Capture the cell that displays the provided text and extract its [x, y] central coordinate. 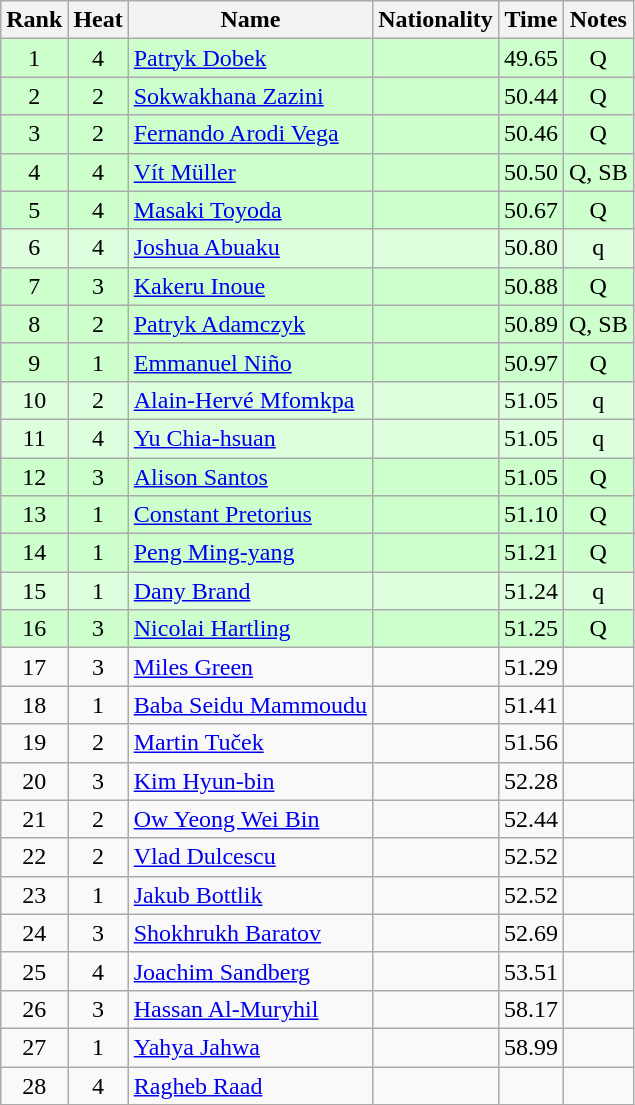
Hassan Al-Muryhil [250, 1009]
52.28 [530, 781]
15 [34, 591]
Peng Ming-yang [250, 553]
50.44 [530, 96]
Patryk Adamczyk [250, 324]
Alison Santos [250, 477]
53.51 [530, 971]
14 [34, 553]
Ow Yeong Wei Bin [250, 819]
51.24 [530, 591]
19 [34, 743]
51.29 [530, 667]
12 [34, 477]
50.50 [530, 172]
10 [34, 400]
52.44 [530, 819]
51.25 [530, 629]
51.41 [530, 705]
21 [34, 819]
49.65 [530, 58]
Baba Seidu Mammoudu [250, 705]
Miles Green [250, 667]
24 [34, 933]
7 [34, 286]
Joachim Sandberg [250, 971]
Vít Müller [250, 172]
Constant Pretorius [250, 515]
51.56 [530, 743]
Time [530, 20]
9 [34, 362]
Ragheb Raad [250, 1085]
51.21 [530, 553]
Kim Hyun-bin [250, 781]
50.88 [530, 286]
50.67 [530, 210]
Nicolai Hartling [250, 629]
Yu Chia-hsuan [250, 438]
28 [34, 1085]
Dany Brand [250, 591]
22 [34, 857]
50.97 [530, 362]
25 [34, 971]
26 [34, 1009]
Joshua Abuaku [250, 248]
50.89 [530, 324]
Martin Tuček [250, 743]
18 [34, 705]
5 [34, 210]
Shokhrukh Baratov [250, 933]
Fernando Arodi Vega [250, 134]
23 [34, 895]
Heat [98, 20]
50.80 [530, 248]
Notes [598, 20]
Alain-Hervé Mfomkpa [250, 400]
Nationality [436, 20]
20 [34, 781]
51.10 [530, 515]
52.69 [530, 933]
Emmanuel Niño [250, 362]
13 [34, 515]
58.17 [530, 1009]
17 [34, 667]
11 [34, 438]
Patryk Dobek [250, 58]
Masaki Toyoda [250, 210]
6 [34, 248]
8 [34, 324]
Rank [34, 20]
27 [34, 1047]
Vlad Dulcescu [250, 857]
Sokwakhana Zazini [250, 96]
50.46 [530, 134]
58.99 [530, 1047]
Kakeru Inoue [250, 286]
16 [34, 629]
Jakub Bottlik [250, 895]
Name [250, 20]
Yahya Jahwa [250, 1047]
